Capture the cell that displays the provided text and extract its (X, Y) central coordinate. 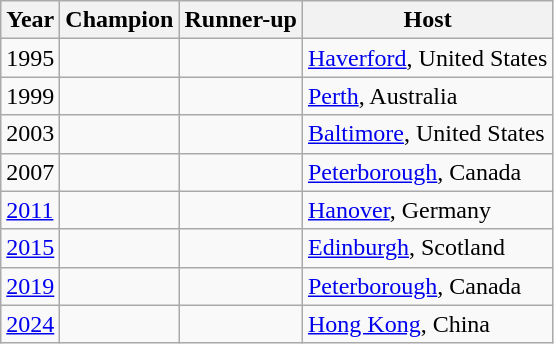
Edinburgh, Scotland (427, 248)
2019 (30, 286)
Runner-up (241, 20)
2011 (30, 210)
Baltimore, United States (427, 134)
Year (30, 20)
2015 (30, 248)
Host (427, 20)
Haverford, United States (427, 58)
2024 (30, 324)
Perth, Australia (427, 96)
1995 (30, 58)
Hong Kong, China (427, 324)
Hanover, Germany (427, 210)
2007 (30, 172)
2003 (30, 134)
Champion (120, 20)
1999 (30, 96)
